Identify which cell holds the provided text, then report its (X, Y) central coordinate. 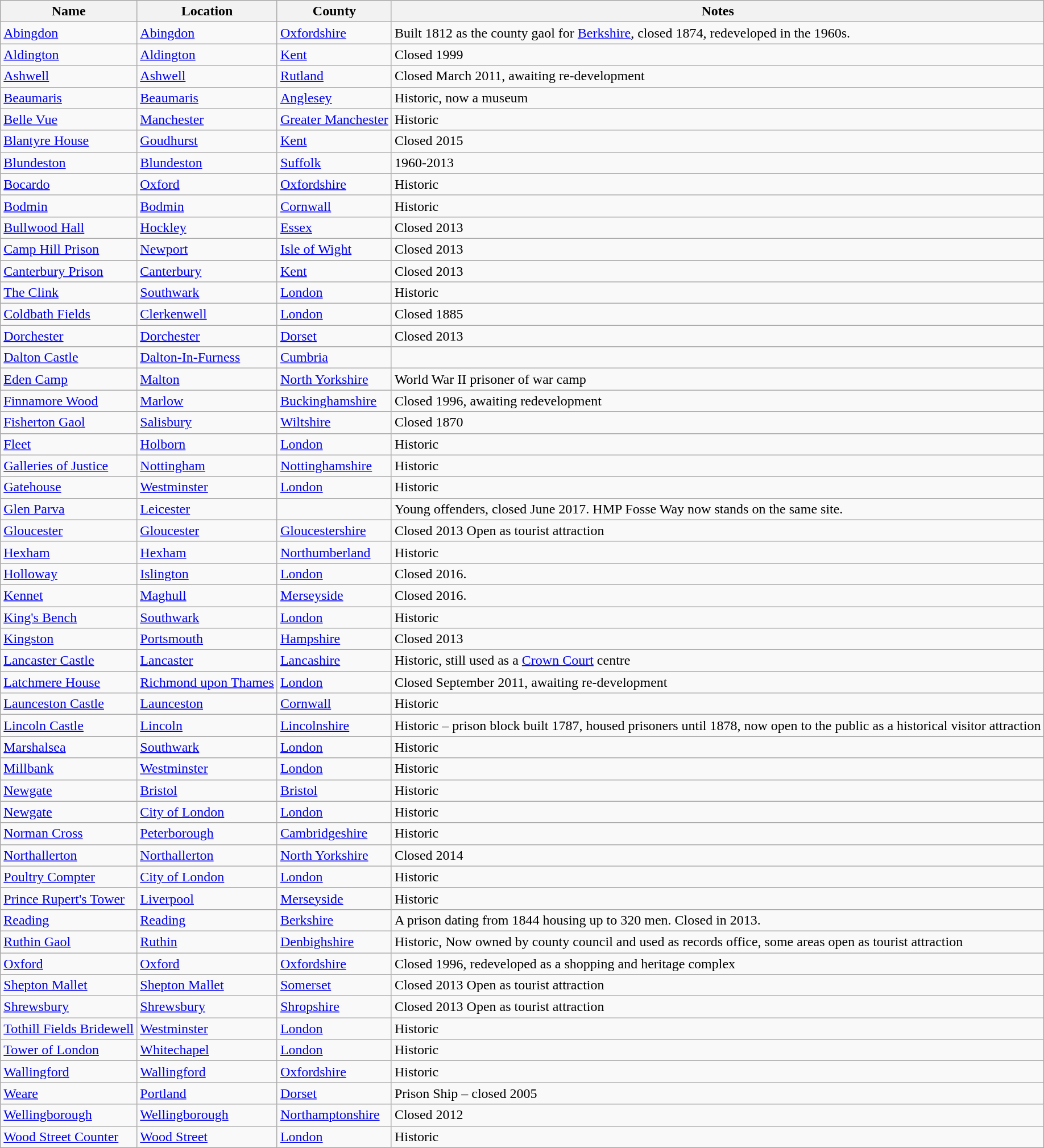
Galleries of Justice (69, 466)
Historic, Now owned by county council and used as records office, some areas open as tourist attraction (718, 942)
Shropshire (334, 1007)
Gloucestershire (334, 531)
Marlow (207, 401)
1960-2013 (718, 163)
Newport (207, 249)
Cambridgeshire (334, 834)
Lincoln Castle (69, 726)
Portland (207, 1093)
Dalton Castle (69, 358)
Buckinghamshire (334, 401)
Greater Manchester (334, 119)
Portsmouth (207, 639)
Finnamore Wood (69, 401)
Northamptonshire (334, 1115)
Closed 1885 (718, 314)
Dalton-In-Furness (207, 358)
King's Bench (69, 617)
Holborn (207, 444)
Closed September 2011, awaiting re-development (718, 682)
Ruthin (207, 942)
Blantyre House (69, 141)
Kennet (69, 595)
Millbank (69, 769)
Hockley (207, 227)
Anglesey (334, 98)
Tower of London (69, 1050)
Bocardo (69, 184)
Leicester (207, 509)
Rutland (334, 76)
Lincolnshire (334, 726)
Whitechapel (207, 1050)
Glen Parva (69, 509)
Malton (207, 379)
Closed 2014 (718, 855)
Berkshire (334, 920)
Weare (69, 1093)
Tothill Fields Bridewell (69, 1029)
Launceston (207, 704)
A prison dating from 1844 housing up to 320 men. Closed in 2013. (718, 920)
County (334, 11)
Essex (334, 227)
Latchmere House (69, 682)
Location (207, 11)
Norman Cross (69, 834)
Fleet (69, 444)
Hampshire (334, 639)
Coldbath Fields (69, 314)
Lancashire (334, 661)
Belle Vue (69, 119)
Cumbria (334, 358)
Closed March 2011, awaiting re-development (718, 76)
Camp Hill Prison (69, 249)
Prison Ship – closed 2005 (718, 1093)
Gatehouse (69, 487)
Manchester (207, 119)
Denbighshire (334, 942)
Historic, still used as a Crown Court centre (718, 661)
Name (69, 11)
Salisbury (207, 422)
Suffolk (334, 163)
Poultry Compter (69, 877)
Canterbury Prison (69, 271)
Lancaster (207, 661)
Holloway (69, 574)
Isle of Wight (334, 249)
Ruthin Gaol (69, 942)
Lancaster Castle (69, 661)
Marshalsea (69, 747)
Clerkenwell (207, 314)
Fisherton Gaol (69, 422)
Closed 1870 (718, 422)
Islington (207, 574)
Closed 2012 (718, 1115)
Nottinghamshire (334, 466)
Prince Rupert's Tower (69, 898)
Closed 1996, redeveloped as a shopping and heritage complex (718, 964)
Historic, now a museum (718, 98)
Goudhurst (207, 141)
Historic – prison block built 1787, housed prisoners until 1878, now open to the public as a historical visitor attraction (718, 726)
Peterborough (207, 834)
Eden Camp (69, 379)
Richmond upon Thames (207, 682)
Somerset (334, 985)
Wood Street Counter (69, 1137)
The Clink (69, 293)
Wood Street (207, 1137)
Maghull (207, 595)
Northumberland (334, 552)
Liverpool (207, 898)
Kingston (69, 639)
Launceston Castle (69, 704)
Closed 1996, awaiting redevelopment (718, 401)
Young offenders, closed June 2017. HMP Fosse Way now stands on the same site. (718, 509)
Wiltshire (334, 422)
Notes (718, 11)
Closed 1999 (718, 55)
World War II prisoner of war camp (718, 379)
Canterbury (207, 271)
Bullwood Hall (69, 227)
Lincoln (207, 726)
Nottingham (207, 466)
Built 1812 as the county gaol for Berkshire, closed 1874, redeveloped in the 1960s. (718, 33)
Closed 2015 (718, 141)
